Locate the cell with the specified text and output its (X, Y) center coordinate. 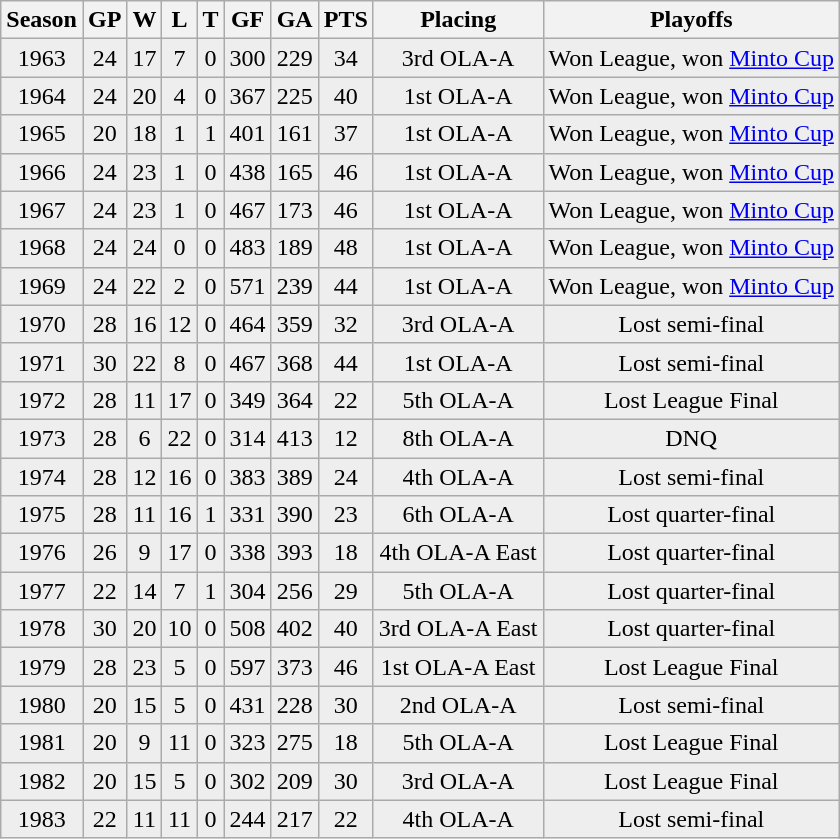
GA (294, 20)
1971 (42, 362)
401 (248, 134)
393 (294, 553)
1977 (42, 591)
431 (248, 705)
1967 (42, 210)
413 (294, 438)
4 (180, 96)
239 (294, 286)
304 (248, 591)
228 (294, 705)
GF (248, 20)
229 (294, 58)
189 (294, 248)
6 (144, 438)
1976 (42, 553)
14 (144, 591)
244 (248, 819)
1979 (42, 667)
2nd OLA-A (458, 705)
383 (248, 477)
10 (180, 629)
1982 (42, 781)
Playoffs (691, 20)
1964 (42, 96)
1973 (42, 438)
368 (294, 362)
402 (294, 629)
275 (294, 743)
1963 (42, 58)
1965 (42, 134)
6th OLA-A (458, 515)
1969 (42, 286)
37 (346, 134)
1970 (42, 324)
32 (346, 324)
464 (248, 324)
1978 (42, 629)
26 (104, 553)
165 (294, 172)
4th OLA-A East (458, 553)
338 (248, 553)
8 (180, 362)
349 (248, 400)
1980 (42, 705)
1983 (42, 819)
364 (294, 400)
323 (248, 743)
173 (294, 210)
1966 (42, 172)
367 (248, 96)
217 (294, 819)
GP (104, 20)
1975 (42, 515)
571 (248, 286)
331 (248, 515)
34 (346, 58)
48 (346, 248)
256 (294, 591)
300 (248, 58)
597 (248, 667)
2 (180, 286)
225 (294, 96)
389 (294, 477)
1968 (42, 248)
W (144, 20)
29 (346, 591)
359 (294, 324)
161 (294, 134)
390 (294, 515)
Placing (458, 20)
8th OLA-A (458, 438)
302 (248, 781)
1st OLA-A East (458, 667)
PTS (346, 20)
1974 (42, 477)
1972 (42, 400)
314 (248, 438)
483 (248, 248)
T (210, 20)
373 (294, 667)
508 (248, 629)
1981 (42, 743)
Season (42, 20)
DNQ (691, 438)
209 (294, 781)
L (180, 20)
3rd OLA-A East (458, 629)
438 (248, 172)
